Extract the (x, y) coordinate from the center of the cell holding the provided text.  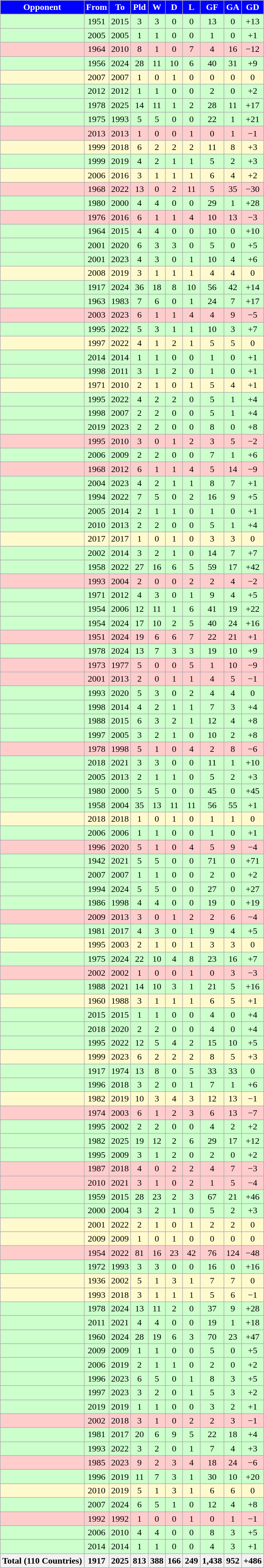
−12 (253, 49)
GF (212, 7)
952 (233, 1561)
1986 (96, 903)
−5 (253, 315)
37 (212, 1309)
1936 (96, 1281)
+19 (253, 903)
−7 (253, 1113)
1985 (96, 1462)
+42 (253, 567)
55 (233, 805)
30 (212, 1476)
15 (212, 1043)
GA (233, 7)
1956 (96, 63)
813 (139, 1561)
1942 (96, 861)
388 (157, 1561)
Total (110 Countries) (42, 1561)
1959 (96, 1197)
−30 (253, 189)
+18 (253, 1323)
W (157, 7)
1987 (96, 1169)
1976 (96, 217)
Opponent (42, 7)
20 (139, 1435)
Pld (139, 7)
To (120, 7)
1977 (120, 665)
+12 (253, 1141)
1973 (96, 665)
D (174, 7)
71 (212, 861)
+22 (253, 609)
1,438 (212, 1561)
+20 (253, 1476)
−48 (253, 1253)
41 (212, 609)
76 (212, 1253)
70 (212, 1337)
67 (212, 1197)
+27 (253, 889)
36 (139, 287)
1972 (96, 1267)
1983 (120, 301)
249 (191, 1561)
81 (139, 1253)
GD (253, 7)
L (191, 7)
31 (233, 63)
45 (212, 791)
+45 (253, 791)
2008 (96, 273)
+14 (253, 287)
+71 (253, 861)
124 (233, 1253)
+486 (253, 1561)
From (96, 7)
59 (212, 567)
+21 (253, 119)
1963 (96, 301)
166 (174, 1561)
+46 (253, 1197)
+47 (253, 1337)
+13 (253, 21)
